Provide the [X, Y] coordinate of the cell's center where the given text is located.  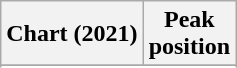
Peak position [189, 34]
Chart (2021) [72, 34]
